Search for the cell housing the specified text and yield its (X, Y) center coordinate. 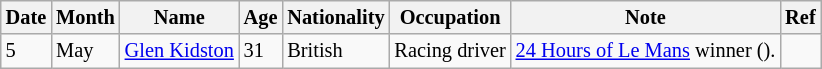
Month (86, 17)
May (86, 51)
Glen Kidston (180, 51)
31 (261, 51)
Ref (800, 17)
5 (26, 51)
Note (646, 17)
Nationality (336, 17)
24 Hours of Le Mans winner (). (646, 51)
Date (26, 17)
Age (261, 17)
Name (180, 17)
Occupation (450, 17)
British (336, 51)
Racing driver (450, 51)
